Locate the cell with the specified text and output its (X, Y) center coordinate. 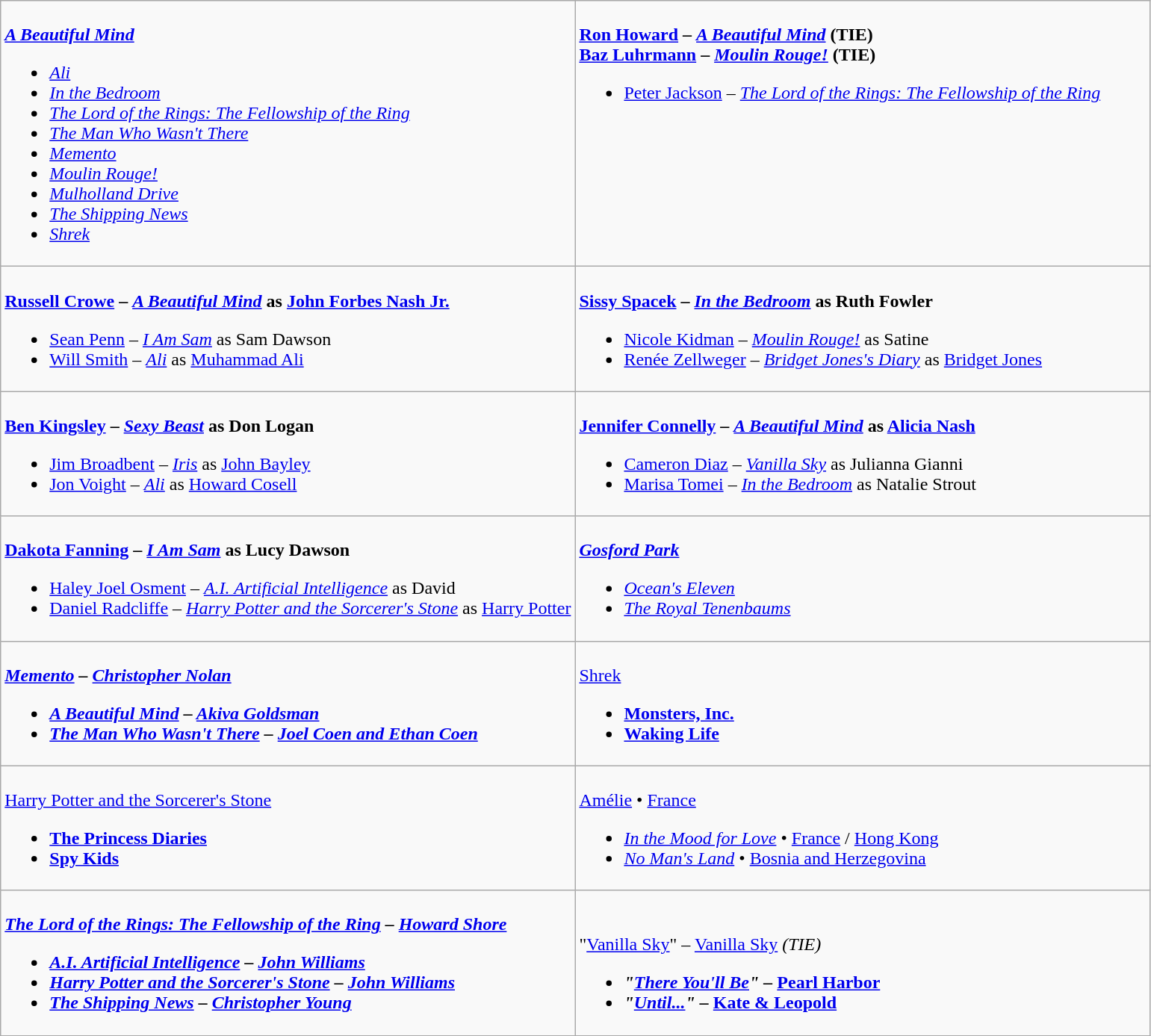
Sissy Spacek – In the Bedroom as Ruth FowlerNicole Kidman – Moulin Rouge! as SatineRenée Zellweger – Bridget Jones's Diary as Bridget Jones (862, 329)
Harry Potter and the Sorcerer's StoneThe Princess DiariesSpy Kids (288, 828)
Jennifer Connelly – A Beautiful Mind as Alicia NashCameron Diaz – Vanilla Sky as Julianna GianniMarisa Tomei – In the Bedroom as Natalie Strout (862, 454)
Gosford ParkOcean's ElevenThe Royal Tenenbaums (862, 578)
Amélie • FranceIn the Mood for Love • France / Hong KongNo Man's Land • Bosnia and Herzegovina (862, 828)
ShrekMonsters, Inc.Waking Life (862, 704)
Memento – Christopher NolanA Beautiful Mind – Akiva GoldsmanThe Man Who Wasn't There – Joel Coen and Ethan Coen (288, 704)
Russell Crowe – A Beautiful Mind as John Forbes Nash Jr.Sean Penn – I Am Sam as Sam DawsonWill Smith – Ali as Muhammad Ali (288, 329)
Ron Howard – A Beautiful Mind (TIE) Baz Luhrmann – Moulin Rouge! (TIE)Peter Jackson – The Lord of the Rings: The Fellowship of the Ring (862, 134)
Ben Kingsley – Sexy Beast as Don LoganJim Broadbent – Iris as John BayleyJon Voight – Ali as Howard Cosell (288, 454)
"Vanilla Sky" – Vanilla Sky (TIE)"There You'll Be" – Pearl Harbor"Until..." – Kate & Leopold (862, 963)
